Detect which cell encompasses the target text, then output its (X, Y) center coordinate. 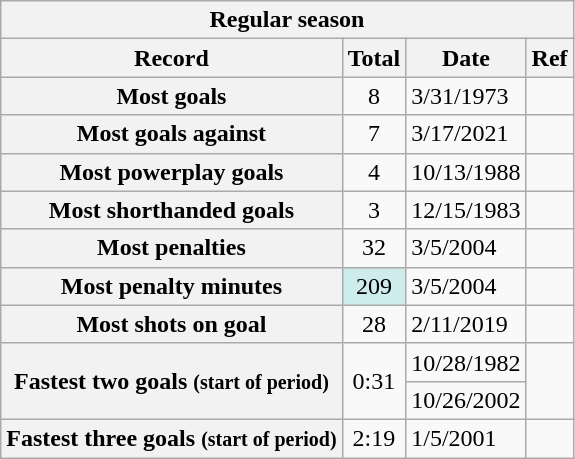
3 (374, 210)
Most penalty minutes (172, 286)
Most goals (172, 96)
Most goals against (172, 134)
12/15/1983 (466, 210)
Fastest three goals (start of period) (172, 438)
3/17/2021 (466, 134)
3/31/1973 (466, 96)
0:31 (374, 381)
209 (374, 286)
Fastest two goals (start of period) (172, 381)
2:19 (374, 438)
Most shorthanded goals (172, 210)
10/13/1988 (466, 172)
10/26/2002 (466, 400)
28 (374, 324)
Most shots on goal (172, 324)
32 (374, 248)
Most powerplay goals (172, 172)
Date (466, 58)
8 (374, 96)
Regular season (287, 20)
1/5/2001 (466, 438)
Most penalties (172, 248)
Total (374, 58)
10/28/1982 (466, 362)
2/11/2019 (466, 324)
Ref (550, 58)
7 (374, 134)
4 (374, 172)
Record (172, 58)
